Determine the (x, y) coordinate at the center of the cell enclosing the given text.  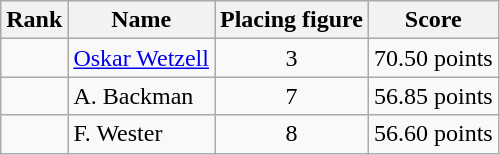
Placing figure (291, 20)
Name (142, 20)
56.60 points (433, 134)
7 (291, 96)
70.50 points (433, 58)
Score (433, 20)
F. Wester (142, 134)
56.85 points (433, 96)
Rank (34, 20)
3 (291, 58)
A. Backman (142, 96)
8 (291, 134)
Oskar Wetzell (142, 58)
